Extract the [x, y] coordinate from the center of the cell holding the provided text.  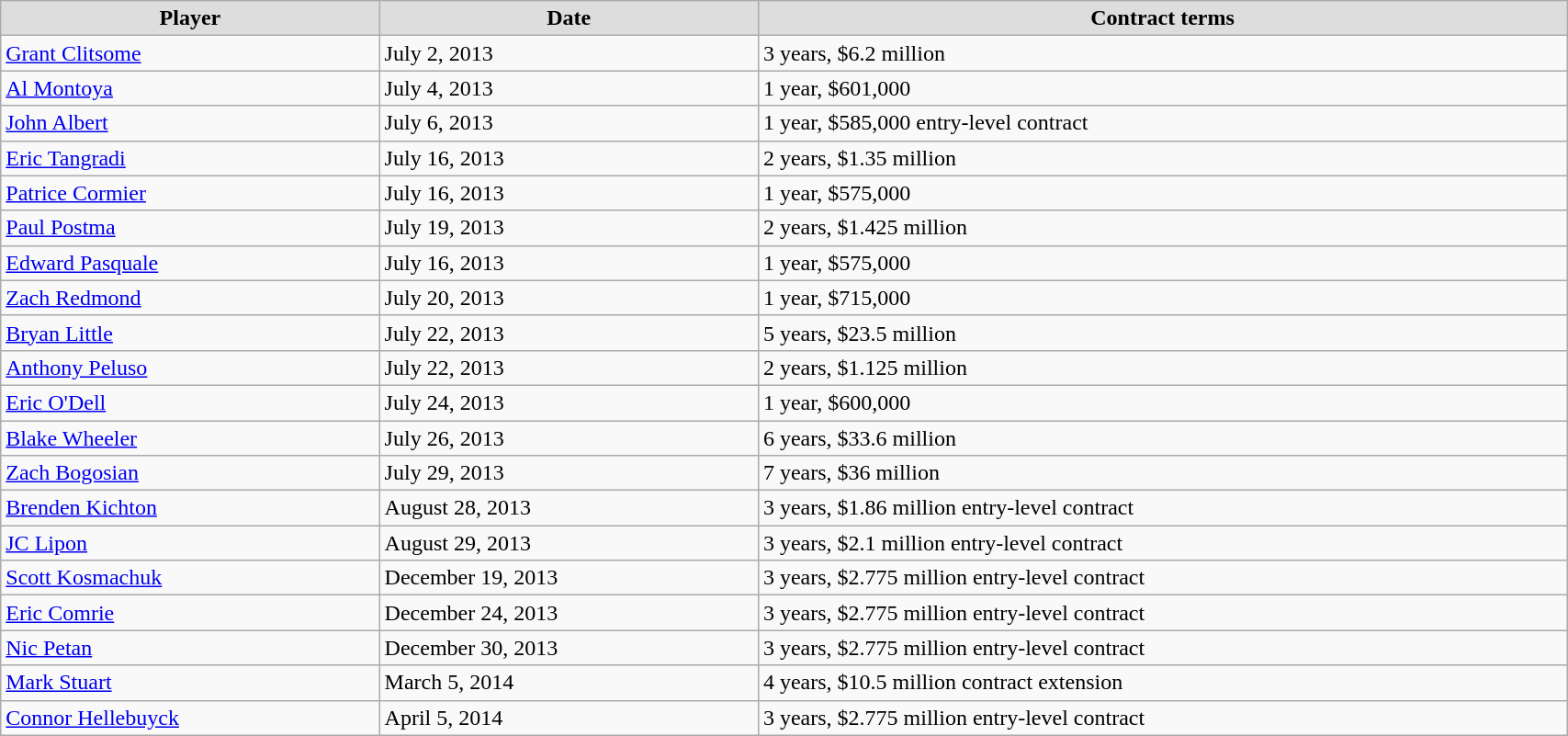
Grant Clitsome [190, 53]
July 26, 2013 [569, 438]
December 30, 2013 [569, 648]
July 24, 2013 [569, 402]
Bryan Little [190, 333]
Eric O'Dell [190, 402]
2 years, $1.35 million [1162, 158]
August 29, 2013 [569, 543]
John Albert [190, 123]
Zach Bogosian [190, 473]
December 24, 2013 [569, 613]
3 years, $1.86 million entry-level contract [1162, 508]
Eric Comrie [190, 613]
August 28, 2013 [569, 508]
Al Montoya [190, 88]
Brenden Kichton [190, 508]
6 years, $33.6 million [1162, 438]
Date [569, 18]
2 years, $1.425 million [1162, 228]
1 year, $715,000 [1162, 298]
Patrice Cormier [190, 193]
July 29, 2013 [569, 473]
3 years, $6.2 million [1162, 53]
July 6, 2013 [569, 123]
5 years, $23.5 million [1162, 333]
Blake Wheeler [190, 438]
Paul Postma [190, 228]
July 20, 2013 [569, 298]
Mark Stuart [190, 683]
2 years, $1.125 million [1162, 368]
1 year, $600,000 [1162, 402]
Connor Hellebuyck [190, 718]
Anthony Peluso [190, 368]
Scott Kosmachuk [190, 578]
4 years, $10.5 million contract extension [1162, 683]
JC Lipon [190, 543]
April 5, 2014 [569, 718]
3 years, $2.1 million entry-level contract [1162, 543]
Eric Tangradi [190, 158]
July 2, 2013 [569, 53]
7 years, $36 million [1162, 473]
Zach Redmond [190, 298]
December 19, 2013 [569, 578]
Edward Pasquale [190, 263]
July 4, 2013 [569, 88]
July 19, 2013 [569, 228]
Contract terms [1162, 18]
March 5, 2014 [569, 683]
Nic Petan [190, 648]
Player [190, 18]
1 year, $585,000 entry-level contract [1162, 123]
1 year, $601,000 [1162, 88]
